Pinpoint the cell where the given text exists, returning its (x, y) midpoint coordinate. 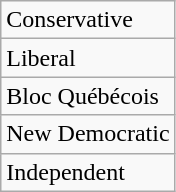
New Democratic (88, 134)
Independent (88, 172)
Conservative (88, 20)
Liberal (88, 58)
Bloc Québécois (88, 96)
